Output the [X, Y] coordinate of the center of the cell containing the given text.  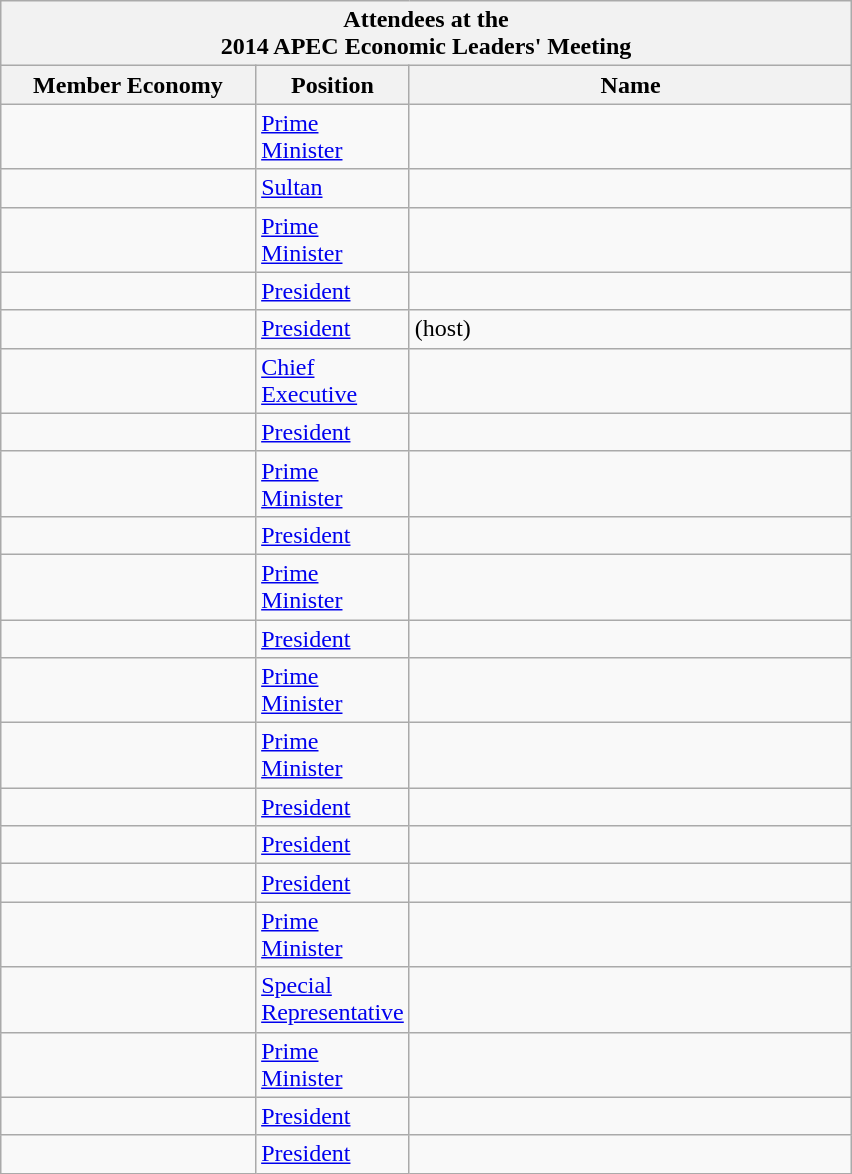
Attendees at the 2014 APEC Economic Leaders' Meeting [426, 34]
Chief Executive [333, 380]
Position [333, 85]
Sultan [333, 188]
Member Economy [128, 85]
Name [630, 85]
Special Representative [333, 1000]
(host) [630, 329]
